For the text-containing cell, return its midpoint in (x, y) coordinate format. 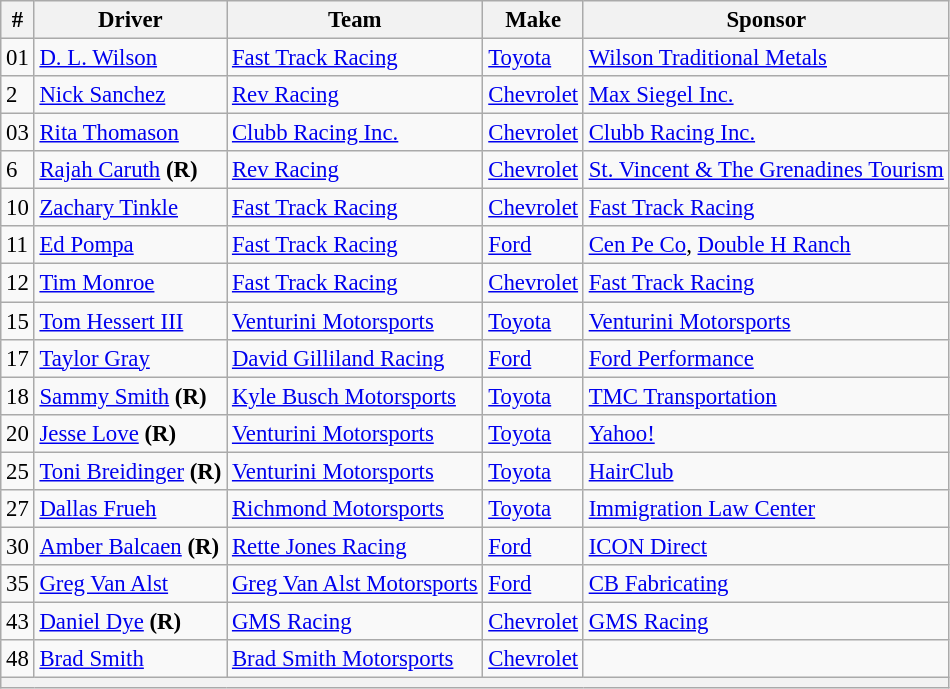
Zachary Tinkle (130, 208)
15 (18, 321)
David Gilliland Racing (355, 358)
01 (18, 58)
25 (18, 471)
St. Vincent & The Grenadines Tourism (766, 170)
Wilson Traditional Metals (766, 58)
10 (18, 208)
43 (18, 621)
Ford Performance (766, 358)
Daniel Dye (R) (130, 621)
TMC Transportation (766, 396)
Toni Breidinger (R) (130, 471)
# (18, 20)
ICON Direct (766, 546)
30 (18, 546)
17 (18, 358)
Brad Smith Motorsports (355, 659)
Rette Jones Racing (355, 546)
Amber Balcaen (R) (130, 546)
Max Siegel Inc. (766, 95)
03 (18, 133)
Richmond Motorsports (355, 509)
Yahoo! (766, 433)
2 (18, 95)
D. L. Wilson (130, 58)
Team (355, 20)
20 (18, 433)
Jesse Love (R) (130, 433)
Taylor Gray (130, 358)
6 (18, 170)
Make (533, 20)
Dallas Frueh (130, 509)
Sponsor (766, 20)
Rajah Caruth (R) (130, 170)
HairClub (766, 471)
Rita Thomason (130, 133)
Brad Smith (130, 659)
Nick Sanchez (130, 95)
Tom Hessert III (130, 321)
Immigration Law Center (766, 509)
Greg Van Alst (130, 584)
27 (18, 509)
Driver (130, 20)
Kyle Busch Motorsports (355, 396)
18 (18, 396)
CB Fabricating (766, 584)
48 (18, 659)
Ed Pompa (130, 245)
12 (18, 283)
35 (18, 584)
Sammy Smith (R) (130, 396)
Greg Van Alst Motorsports (355, 584)
Cen Pe Co, Double H Ranch (766, 245)
Tim Monroe (130, 283)
11 (18, 245)
